Return (x, y) of the center of cell containing provided text 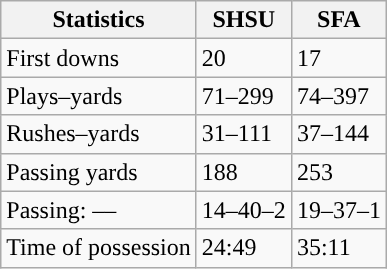
SHSU (244, 20)
First downs (99, 58)
24:49 (244, 248)
71–299 (244, 96)
Rushes–yards (99, 134)
19–37–1 (338, 210)
Passing: –– (99, 210)
74–397 (338, 96)
Time of possession (99, 248)
SFA (338, 20)
17 (338, 58)
Passing yards (99, 172)
Statistics (99, 20)
Plays–yards (99, 96)
188 (244, 172)
35:11 (338, 248)
20 (244, 58)
14–40–2 (244, 210)
37–144 (338, 134)
253 (338, 172)
31–111 (244, 134)
